Search for the cell housing the specified text and yield its [x, y] center coordinate. 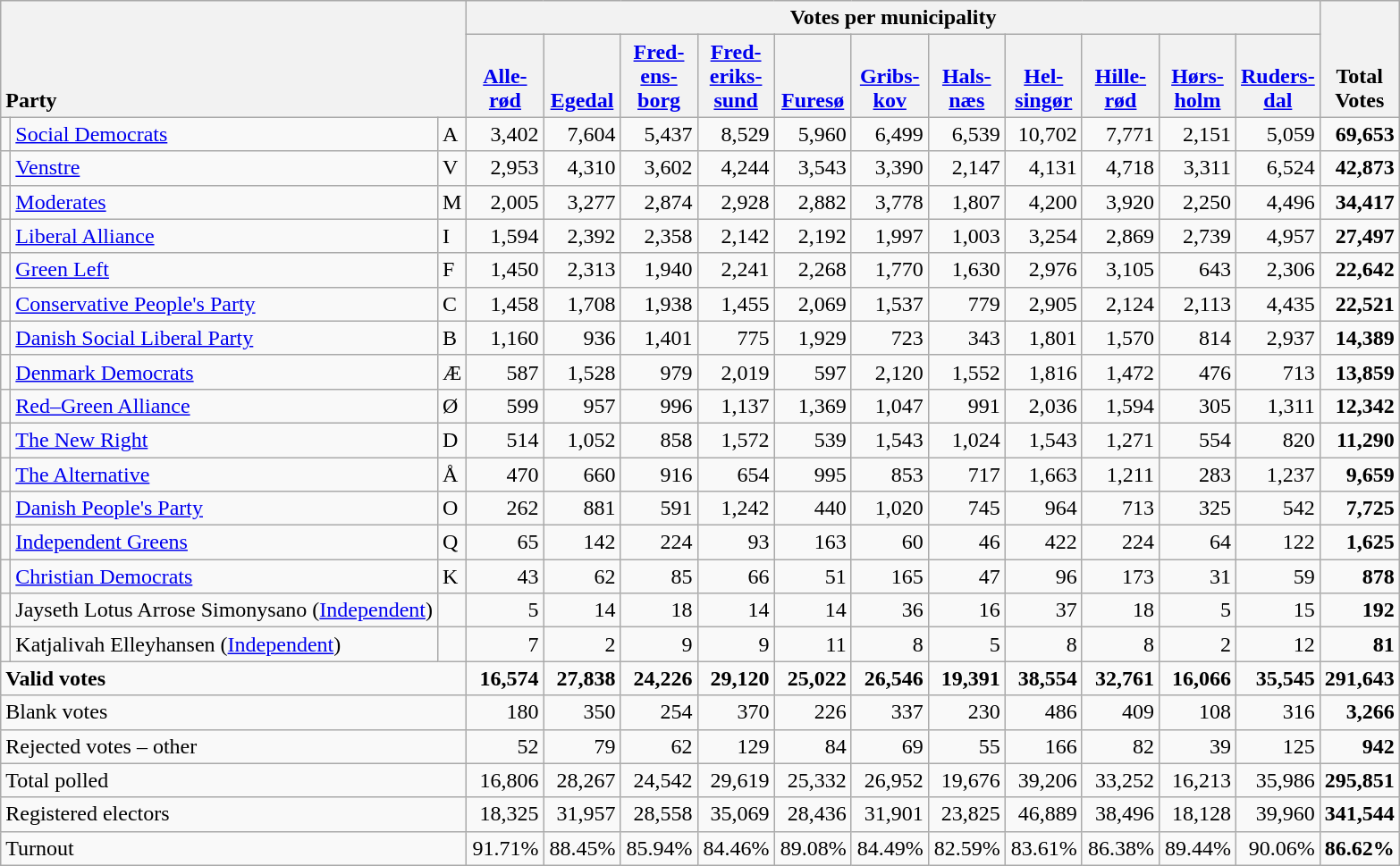
65 [505, 542]
Blank votes [234, 712]
745 [966, 509]
1,047 [890, 406]
2,142 [736, 236]
5,960 [813, 134]
1,160 [505, 338]
2,147 [966, 168]
1,630 [966, 270]
2,306 [1278, 270]
Social Democrats [224, 134]
409 [1120, 712]
86.62% [1359, 848]
1,552 [966, 372]
18,128 [1197, 814]
1,708 [582, 304]
350 [582, 712]
853 [890, 475]
35,986 [1278, 780]
2,069 [813, 304]
26,546 [890, 678]
1,242 [736, 509]
22,642 [1359, 270]
Alle- rød [505, 76]
51 [813, 576]
16 [966, 610]
1,237 [1278, 475]
A [451, 134]
The Alternative [224, 475]
24,226 [659, 678]
Gribs- kov [890, 76]
88.45% [582, 848]
779 [966, 304]
305 [1197, 406]
B [451, 338]
942 [1359, 746]
12,342 [1359, 406]
1,369 [813, 406]
Denmark Democrats [224, 372]
4,718 [1120, 168]
1,816 [1043, 372]
31,901 [890, 814]
Ø [451, 406]
2,937 [1278, 338]
129 [736, 746]
165 [890, 576]
Valid votes [234, 678]
316 [1278, 712]
Danish People's Party [224, 509]
591 [659, 509]
33,252 [1120, 780]
69,653 [1359, 134]
16,574 [505, 678]
16,066 [1197, 678]
14,389 [1359, 338]
597 [813, 372]
28,267 [582, 780]
2,019 [736, 372]
25,332 [813, 780]
Egedal [582, 76]
858 [659, 440]
18,325 [505, 814]
Venstre [224, 168]
93 [736, 542]
V [451, 168]
4,131 [1043, 168]
Conservative People's Party [224, 304]
991 [966, 406]
84 [813, 746]
2,241 [736, 270]
2,151 [1197, 134]
2,869 [1120, 236]
775 [736, 338]
996 [659, 406]
291,643 [1359, 678]
43 [505, 576]
1,401 [659, 338]
2,739 [1197, 236]
Liberal Alliance [224, 236]
470 [505, 475]
Hille- rød [1120, 76]
Jayseth Lotus Arrose Simonysano (Independent) [224, 610]
254 [659, 712]
3,602 [659, 168]
476 [1197, 372]
39,960 [1278, 814]
1,801 [1043, 338]
38,496 [1120, 814]
69 [890, 746]
Green Left [224, 270]
1,311 [1278, 406]
37 [1043, 610]
10,702 [1043, 134]
723 [890, 338]
4,496 [1278, 202]
Katjalivah Elleyhansen (Independent) [224, 644]
F [451, 270]
814 [1197, 338]
32,761 [1120, 678]
1,024 [966, 440]
7,725 [1359, 509]
4,200 [1043, 202]
486 [1043, 712]
2,005 [505, 202]
1,929 [813, 338]
Fred- eriks- sund [736, 76]
122 [1278, 542]
12 [1278, 644]
11 [813, 644]
2,036 [1043, 406]
31 [1197, 576]
2,905 [1043, 304]
1,940 [659, 270]
D [451, 440]
587 [505, 372]
3,543 [813, 168]
13,859 [1359, 372]
180 [505, 712]
230 [966, 712]
Red–Green Alliance [224, 406]
46 [966, 542]
Q [451, 542]
2,120 [890, 372]
337 [890, 712]
89.08% [813, 848]
325 [1197, 509]
82.59% [966, 848]
108 [1197, 712]
514 [505, 440]
Hals- næs [966, 76]
2,313 [582, 270]
125 [1278, 746]
4,310 [582, 168]
163 [813, 542]
7,771 [1120, 134]
Æ [451, 372]
166 [1043, 746]
173 [1120, 576]
36 [890, 610]
4,244 [736, 168]
8,529 [736, 134]
9,659 [1359, 475]
3,390 [890, 168]
262 [505, 509]
11,290 [1359, 440]
295,851 [1359, 780]
936 [582, 338]
83.61% [1043, 848]
84.46% [736, 848]
192 [1359, 610]
881 [582, 509]
343 [966, 338]
1,271 [1120, 440]
2,250 [1197, 202]
25,022 [813, 678]
29,619 [736, 780]
86.38% [1120, 848]
Christian Democrats [224, 576]
2,358 [659, 236]
85 [659, 576]
660 [582, 475]
Registered electors [234, 814]
1,537 [890, 304]
85.94% [659, 848]
5,059 [1278, 134]
2,928 [736, 202]
1,938 [659, 304]
957 [582, 406]
Independent Greens [224, 542]
4,957 [1278, 236]
2,976 [1043, 270]
1,052 [582, 440]
1,625 [1359, 542]
28,436 [813, 814]
66 [736, 576]
Furesø [813, 76]
Danish Social Liberal Party [224, 338]
15 [1278, 610]
370 [736, 712]
2,268 [813, 270]
539 [813, 440]
599 [505, 406]
35,069 [736, 814]
39,206 [1043, 780]
M [451, 202]
52 [505, 746]
3,277 [582, 202]
717 [966, 475]
K [451, 576]
Ruders- dal [1278, 76]
96 [1043, 576]
Total Votes [1359, 59]
3,105 [1120, 270]
19,391 [966, 678]
3,402 [505, 134]
91.71% [505, 848]
Rejected votes – other [234, 746]
2,874 [659, 202]
7 [505, 644]
995 [813, 475]
1,572 [736, 440]
1,528 [582, 372]
23,825 [966, 814]
979 [659, 372]
59 [1278, 576]
29,120 [736, 678]
47 [966, 576]
3,266 [1359, 712]
27,497 [1359, 236]
1,570 [1120, 338]
6,499 [890, 134]
28,558 [659, 814]
3,778 [890, 202]
1,458 [505, 304]
1,770 [890, 270]
1,003 [966, 236]
878 [1359, 576]
341,544 [1359, 814]
90.06% [1278, 848]
Votes per municipality [893, 18]
89.44% [1197, 848]
4,435 [1278, 304]
1,020 [890, 509]
2,192 [813, 236]
19,676 [966, 780]
422 [1043, 542]
Å [451, 475]
654 [736, 475]
2,392 [582, 236]
1,137 [736, 406]
3,311 [1197, 168]
64 [1197, 542]
46,889 [1043, 814]
142 [582, 542]
24,542 [659, 780]
2,953 [505, 168]
2,113 [1197, 304]
1,997 [890, 236]
Fred- ens- borg [659, 76]
916 [659, 475]
Moderates [224, 202]
964 [1043, 509]
79 [582, 746]
7,604 [582, 134]
542 [1278, 509]
The New Right [224, 440]
42,873 [1359, 168]
554 [1197, 440]
55 [966, 746]
440 [813, 509]
22,521 [1359, 304]
Total polled [234, 780]
81 [1359, 644]
34,417 [1359, 202]
1,211 [1120, 475]
6,524 [1278, 168]
2,882 [813, 202]
820 [1278, 440]
O [451, 509]
16,213 [1197, 780]
5,437 [659, 134]
226 [813, 712]
I [451, 236]
1,663 [1043, 475]
C [451, 304]
Hørs- holm [1197, 76]
Party [234, 59]
6,539 [966, 134]
283 [1197, 475]
16,806 [505, 780]
27,838 [582, 678]
31,957 [582, 814]
Hel- singør [1043, 76]
1,472 [1120, 372]
38,554 [1043, 678]
60 [890, 542]
39 [1197, 746]
26,952 [890, 780]
1,807 [966, 202]
84.49% [890, 848]
3,254 [1043, 236]
82 [1120, 746]
3,920 [1120, 202]
35,545 [1278, 678]
Turnout [234, 848]
2,124 [1120, 304]
643 [1197, 270]
1,450 [505, 270]
1,455 [736, 304]
